For the text-containing cell, return its midpoint in [X, Y] coordinate format. 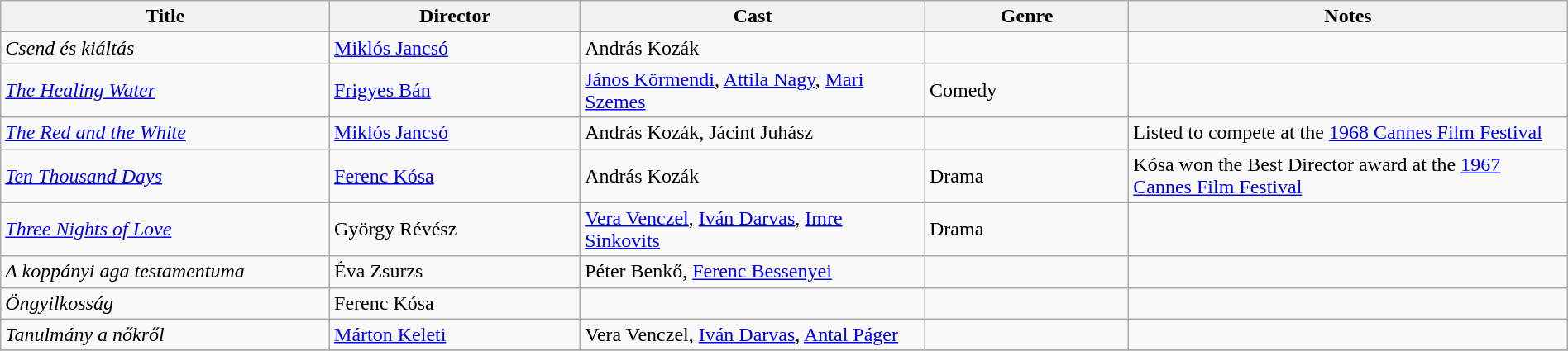
Cast [753, 17]
Kósa won the Best Director award at the 1967 Cannes Film Festival [1348, 175]
Three Nights of Love [165, 230]
Öngyilkosság [165, 303]
The Healing Water [165, 91]
Ten Thousand Days [165, 175]
Title [165, 17]
György Révész [455, 230]
János Körmendi, Attila Nagy, Mari Szemes [753, 91]
Notes [1348, 17]
Éva Zsurzs [455, 272]
Tanulmány a nőkről [165, 334]
Genre [1026, 17]
Vera Venczel, Iván Darvas, Antal Páger [753, 334]
A koppányi aga testamentuma [165, 272]
Vera Venczel, Iván Darvas, Imre Sinkovits [753, 230]
Listed to compete at the 1968 Cannes Film Festival [1348, 133]
András Kozák, Jácint Juhász [753, 133]
Frigyes Bán [455, 91]
Comedy [1026, 91]
Péter Benkő, Ferenc Bessenyei [753, 272]
The Red and the White [165, 133]
Márton Keleti [455, 334]
Csend és kiáltás [165, 48]
Director [455, 17]
